Return the (X, Y) coordinate for the center point of the cell that contains the specified text.  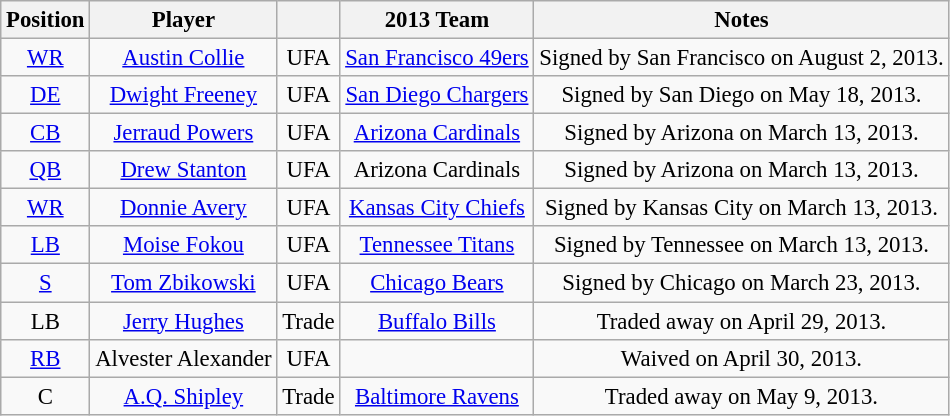
Notes (742, 20)
Tom Zbikowski (184, 283)
Dwight Freeney (184, 95)
Jerraud Powers (184, 133)
Signed by San Diego on May 18, 2013. (742, 95)
Baltimore Ravens (437, 396)
Austin Collie (184, 58)
San Francisco 49ers (437, 58)
Signed by San Francisco on August 2, 2013. (742, 58)
QB (46, 170)
Waived on April 30, 2013. (742, 358)
CB (46, 133)
RB (46, 358)
A.Q. Shipley (184, 396)
Signed by Tennessee on March 13, 2013. (742, 245)
Player (184, 20)
C (46, 396)
DE (46, 95)
Drew Stanton (184, 170)
Traded away on May 9, 2013. (742, 396)
Buffalo Bills (437, 321)
Alvester Alexander (184, 358)
Signed by Chicago on March 23, 2013. (742, 283)
Donnie Avery (184, 208)
Traded away on April 29, 2013. (742, 321)
Position (46, 20)
San Diego Chargers (437, 95)
Kansas City Chiefs (437, 208)
Moise Fokou (184, 245)
Signed by Kansas City on March 13, 2013. (742, 208)
Jerry Hughes (184, 321)
2013 Team (437, 20)
Chicago Bears (437, 283)
Tennessee Titans (437, 245)
S (46, 283)
